Determine the (x, y) coordinate at the center of the cell enclosing the given text.  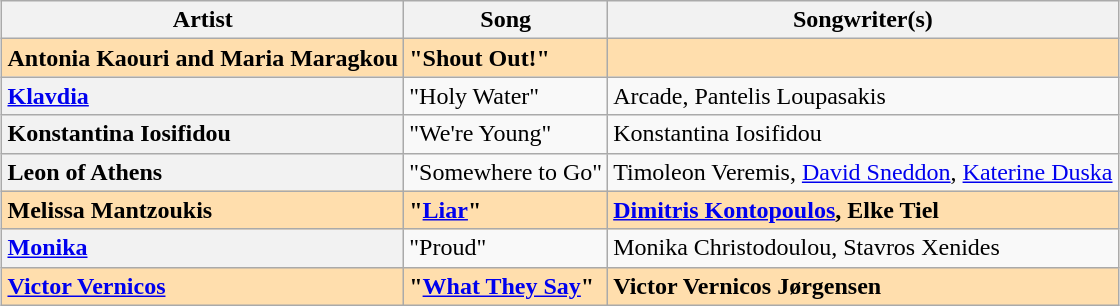
Melissa Mantzoukis (203, 210)
Songwriter(s) (863, 20)
"Somewhere to Go" (506, 172)
"Proud" (506, 248)
Dimitris Kontopoulos, Elke Tiel (863, 210)
Timoleon Veremis, David Sneddon, Katerine Duska (863, 172)
Arcade, Pantelis Loupasakis (863, 96)
"What They Say" (506, 286)
Leon of Athens (203, 172)
Artist (203, 20)
Song (506, 20)
Victor Vernicos (203, 286)
Antonia Kaouri and Maria Maragkou (203, 58)
Monika Christodoulou, Stavros Xenides (863, 248)
"We're Young" (506, 134)
"Shout Out!" (506, 58)
Klavdia (203, 96)
Monika (203, 248)
"Liar" (506, 210)
Victor Vernicos Jørgensen (863, 286)
"Holy Water" (506, 96)
